Scan for the cell matching the given text and deliver its (X, Y) coordinate at center. 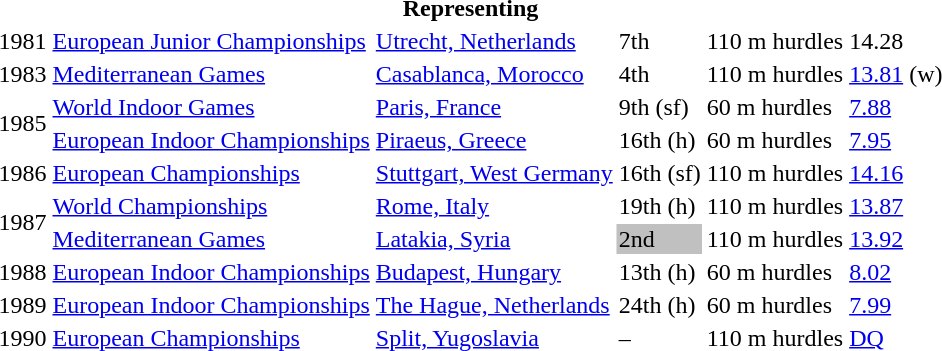
European Junior Championships (211, 41)
Rome, Italy (494, 206)
19th (h) (660, 206)
24th (h) (660, 305)
4th (660, 74)
7th (660, 41)
Budapest, Hungary (494, 272)
World Championships (211, 206)
16th (sf) (660, 173)
Stuttgart, West Germany (494, 173)
European Championships (211, 173)
9th (sf) (660, 107)
World Indoor Games (211, 107)
2nd (660, 239)
Casablanca, Morocco (494, 74)
Utrecht, Netherlands (494, 41)
Piraeus, Greece (494, 140)
The Hague, Netherlands (494, 305)
Latakia, Syria (494, 239)
16th (h) (660, 140)
13th (h) (660, 272)
Paris, France (494, 107)
